From the cell containing the given text, extract its center point as (X, Y) coordinate. 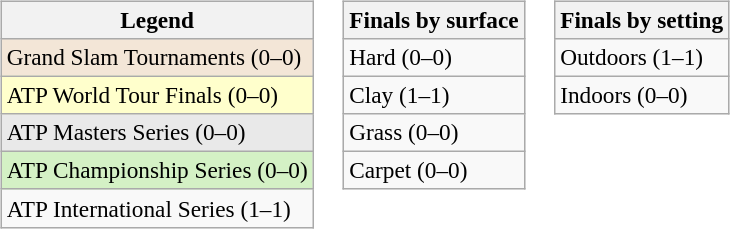
Finals by setting (642, 20)
ATP Masters Series (0–0) (157, 133)
Legend (157, 20)
ATP Championship Series (0–0) (157, 171)
ATP World Tour Finals (0–0) (157, 95)
Grass (0–0) (434, 133)
Hard (0–0) (434, 57)
Carpet (0–0) (434, 171)
Finals by surface (434, 20)
Clay (1–1) (434, 95)
ATP International Series (1–1) (157, 208)
Grand Slam Tournaments (0–0) (157, 57)
Outdoors (1–1) (642, 57)
Indoors (0–0) (642, 95)
